Return (X, Y) of the center of cell containing provided text 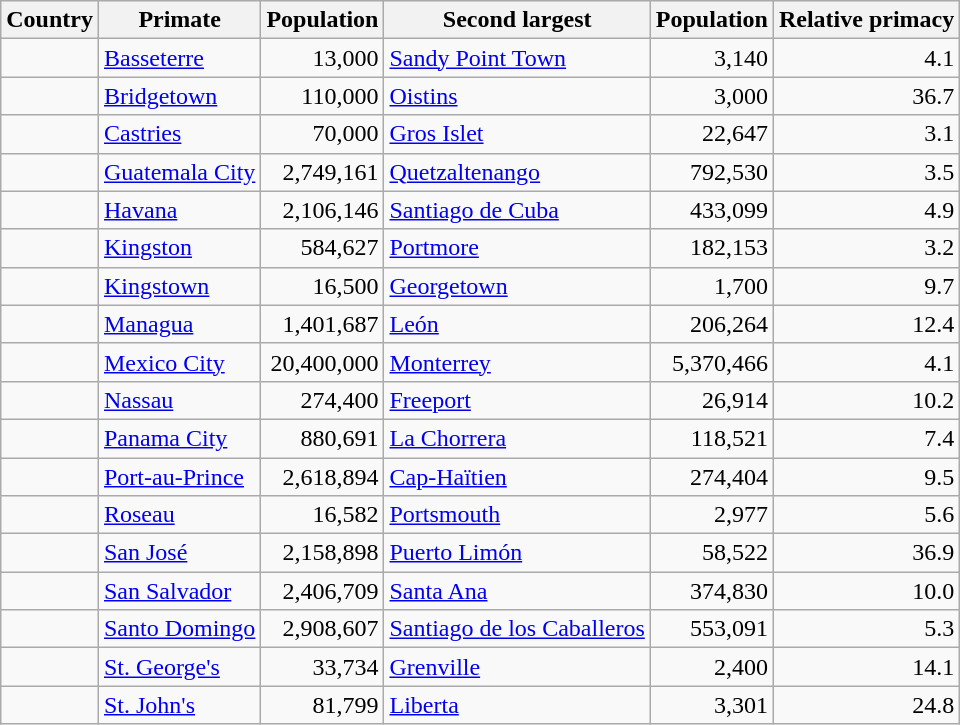
182,153 (712, 248)
Port-au-Prince (179, 477)
Havana (179, 210)
433,099 (712, 210)
Bridgetown (179, 96)
10.2 (866, 400)
13,000 (322, 58)
Santo Domingo (179, 629)
2,749,161 (322, 172)
Managua (179, 324)
374,830 (712, 591)
3,301 (712, 705)
Primate (179, 20)
Portsmouth (517, 515)
Nassau (179, 400)
3.2 (866, 248)
118,521 (712, 438)
2,158,898 (322, 553)
20,400,000 (322, 362)
Kingstown (179, 286)
36.7 (866, 96)
22,647 (712, 134)
San Salvador (179, 591)
Quetzaltenango (517, 172)
4.9 (866, 210)
León (517, 324)
1,401,687 (322, 324)
81,799 (322, 705)
274,404 (712, 477)
Country (50, 20)
36.9 (866, 553)
58,522 (712, 553)
Relative primacy (866, 20)
3.5 (866, 172)
14.1 (866, 667)
33,734 (322, 667)
2,400 (712, 667)
Mexico City (179, 362)
Santa Ana (517, 591)
880,691 (322, 438)
Santiago de los Caballeros (517, 629)
26,914 (712, 400)
2,106,146 (322, 210)
3,000 (712, 96)
2,977 (712, 515)
9.7 (866, 286)
110,000 (322, 96)
70,000 (322, 134)
Kingston (179, 248)
Santiago de Cuba (517, 210)
274,400 (322, 400)
7.4 (866, 438)
St. George's (179, 667)
Georgetown (517, 286)
Basseterre (179, 58)
2,618,894 (322, 477)
Portmore (517, 248)
16,500 (322, 286)
12.4 (866, 324)
5.3 (866, 629)
Panama City (179, 438)
584,627 (322, 248)
Puerto Limón (517, 553)
Sandy Point Town (517, 58)
1,700 (712, 286)
Monterrey (517, 362)
10.0 (866, 591)
Grenville (517, 667)
Freeport (517, 400)
3,140 (712, 58)
Castries (179, 134)
Cap-Haïtien (517, 477)
La Chorrera (517, 438)
2,406,709 (322, 591)
Liberta (517, 705)
16,582 (322, 515)
2,908,607 (322, 629)
San José (179, 553)
553,091 (712, 629)
Roseau (179, 515)
9.5 (866, 477)
792,530 (712, 172)
5,370,466 (712, 362)
Gros Islet (517, 134)
5.6 (866, 515)
St. John's (179, 705)
24.8 (866, 705)
206,264 (712, 324)
3.1 (866, 134)
Second largest (517, 20)
Guatemala City (179, 172)
Oistins (517, 96)
